Provide the [x, y] coordinate of the cell's center where the given text is located.  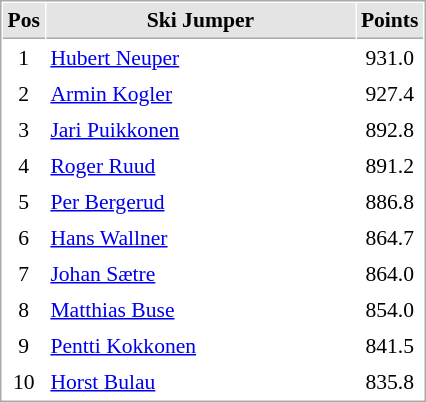
841.5 [390, 345]
886.8 [390, 201]
931.0 [390, 57]
892.8 [390, 129]
Armin Kogler [200, 93]
Hubert Neuper [200, 57]
Roger Ruud [200, 165]
Ski Jumper [200, 21]
Per Bergerud [200, 201]
864.0 [390, 273]
6 [24, 237]
5 [24, 201]
8 [24, 309]
891.2 [390, 165]
3 [24, 129]
Johan Sætre [200, 273]
Jari Puikkonen [200, 129]
7 [24, 273]
Pentti Kokkonen [200, 345]
927.4 [390, 93]
9 [24, 345]
864.7 [390, 237]
2 [24, 93]
Horst Bulau [200, 381]
4 [24, 165]
Pos [24, 21]
10 [24, 381]
854.0 [390, 309]
835.8 [390, 381]
Hans Wallner [200, 237]
Points [390, 21]
1 [24, 57]
Matthias Buse [200, 309]
